Return (X, Y) of the center of cell containing provided text 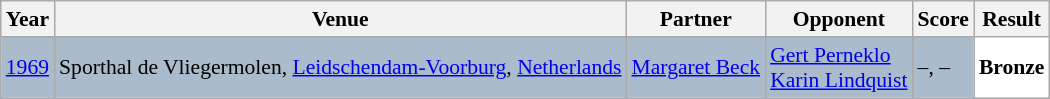
Year (28, 19)
1969 (28, 68)
Margaret Beck (696, 68)
Gert Perneklo Karin Lindquist (838, 68)
Score (944, 19)
Sporthal de Vliegermolen, Leidschendam-Voorburg, Netherlands (340, 68)
–, – (944, 68)
Opponent (838, 19)
Partner (696, 19)
Result (1012, 19)
Bronze (1012, 68)
Venue (340, 19)
